Find where the given text appears and provide that cell's center as (x, y) coordinate. 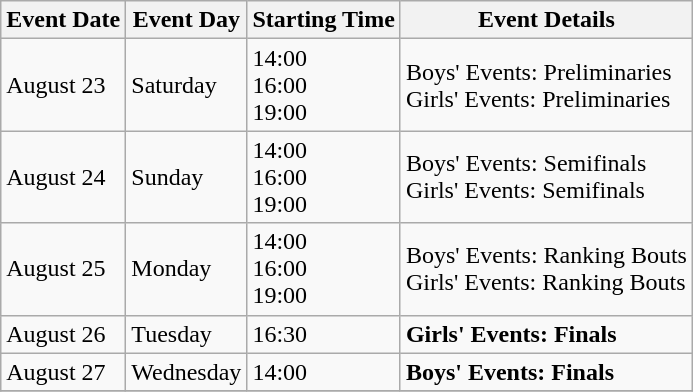
Saturday (186, 85)
Event Details (546, 20)
August 23 (64, 85)
August 27 (64, 372)
Girls' Events: Finals (546, 334)
August 26 (64, 334)
14:00 (324, 372)
Boys' Events: Semifinals Girls' Events: Semifinals (546, 177)
Boys' Events: Finals (546, 372)
Event Day (186, 20)
Starting Time (324, 20)
Event Date (64, 20)
Sunday (186, 177)
Boys' Events: Preliminaries Girls' Events: Preliminaries (546, 85)
August 24 (64, 177)
August 25 (64, 269)
Boys' Events: Ranking Bouts Girls' Events: Ranking Bouts (546, 269)
Monday (186, 269)
Tuesday (186, 334)
Wednesday (186, 372)
16:30 (324, 334)
